Return the (x, y) coordinate for the center point of the cell that contains the specified text.  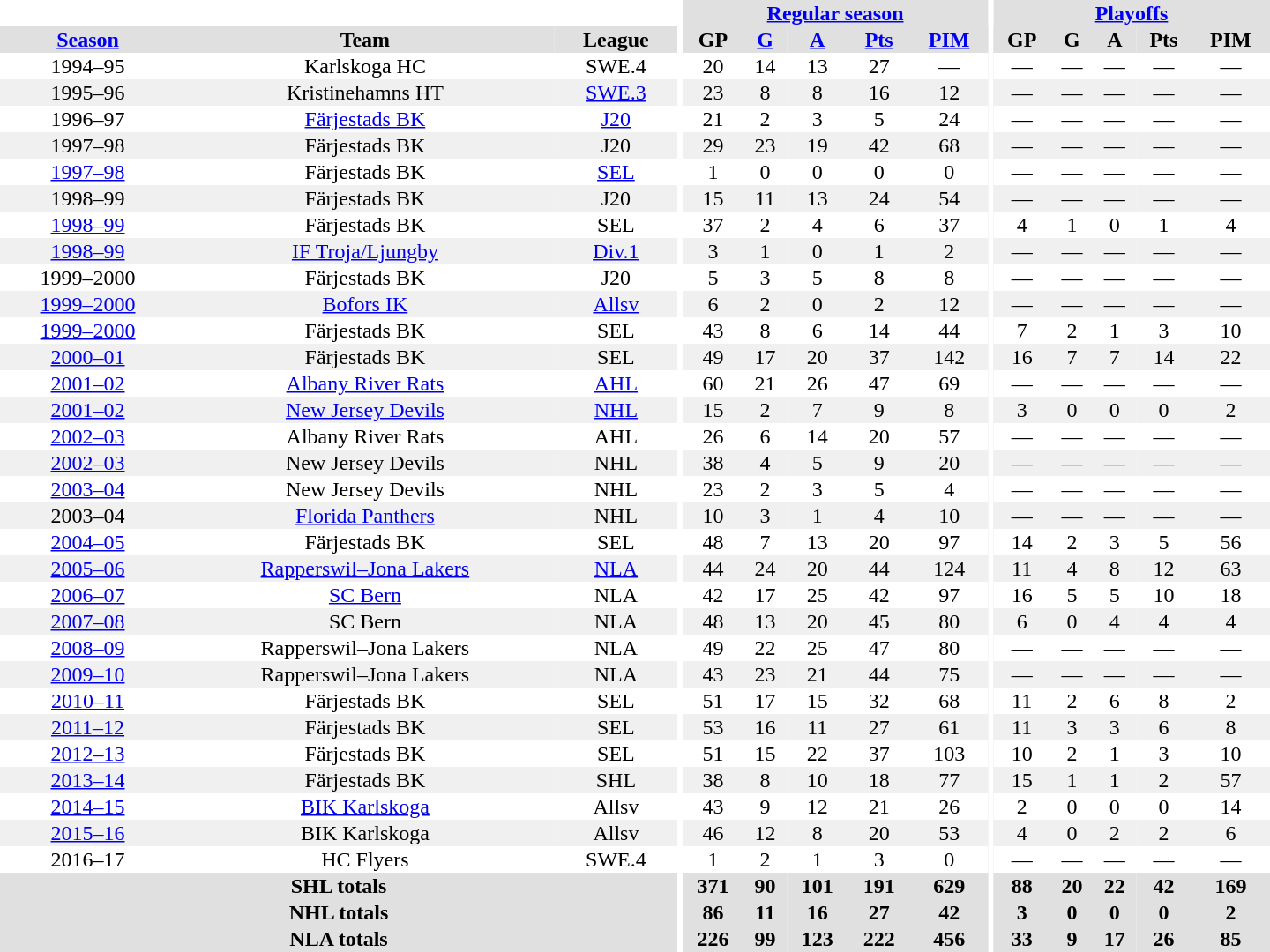
123 (818, 939)
629 (949, 886)
2012–13 (88, 754)
169 (1231, 886)
46 (713, 833)
2013–14 (88, 780)
League (616, 40)
32 (879, 701)
2005–06 (88, 569)
Karlskoga HC (365, 66)
1995–96 (88, 93)
77 (949, 780)
75 (949, 674)
142 (949, 357)
222 (879, 939)
191 (879, 886)
Div.1 (616, 251)
371 (713, 886)
124 (949, 569)
88 (1021, 886)
SHL totals (339, 886)
SWE.3 (616, 93)
101 (818, 886)
1994–95 (88, 66)
NLA totals (339, 939)
90 (765, 886)
2007–08 (88, 621)
Regular season (834, 13)
19 (818, 145)
Bofors IK (365, 304)
60 (713, 383)
2016–17 (88, 859)
2004–05 (88, 542)
56 (1231, 542)
HC Flyers (365, 859)
Florida Panthers (365, 516)
61 (949, 727)
Playoffs (1132, 13)
29 (713, 145)
2015–16 (88, 833)
63 (1231, 569)
2010–11 (88, 701)
2008–09 (88, 648)
86 (713, 912)
33 (1021, 939)
NHL totals (339, 912)
103 (949, 754)
Team (365, 40)
69 (949, 383)
226 (713, 939)
456 (949, 939)
2000–01 (88, 357)
54 (949, 198)
IF Troja/Ljungby (365, 251)
45 (879, 621)
2011–12 (88, 727)
2009–10 (88, 674)
85 (1231, 939)
Season (88, 40)
SHL (616, 780)
99 (765, 939)
1996–97 (88, 119)
2006–07 (88, 595)
2014–15 (88, 807)
Kristinehamns HT (365, 93)
